Return the [X, Y] coordinate for the center point of the cell that contains the specified text.  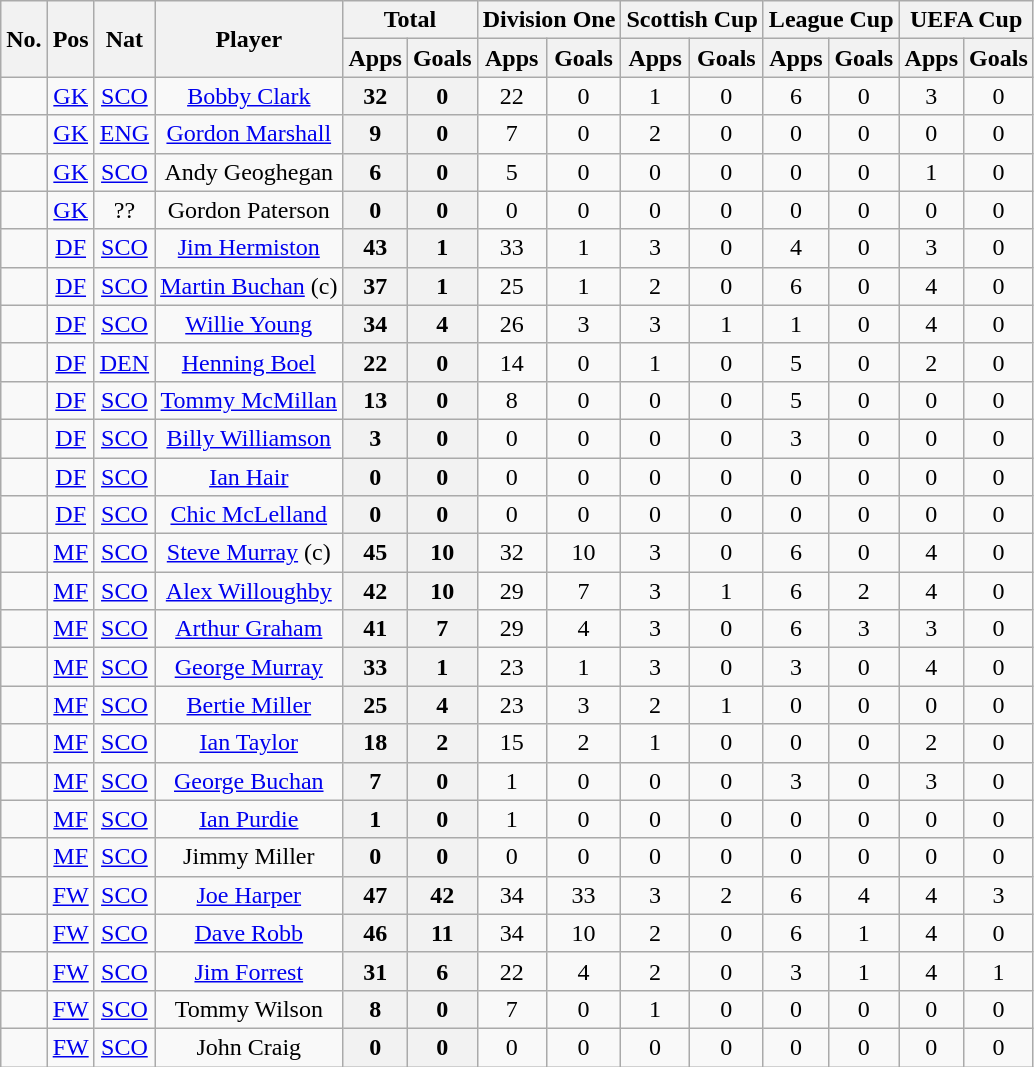
Andy Geoghegan [249, 172]
?? [124, 210]
37 [375, 286]
UEFA Cup [966, 20]
Nat [124, 39]
14 [512, 362]
Steve Murray (c) [249, 553]
Jim Hermiston [249, 248]
46 [375, 933]
Ian Purdie [249, 819]
Billy Williamson [249, 438]
47 [375, 895]
26 [512, 324]
Player [249, 39]
ENG [124, 134]
41 [375, 629]
31 [375, 971]
Chic McLelland [249, 515]
11 [442, 933]
Gordon Marshall [249, 134]
13 [375, 400]
Tommy Wilson [249, 1009]
Gordon Paterson [249, 210]
45 [375, 553]
9 [375, 134]
Henning Boel [249, 362]
Jim Forrest [249, 971]
Alex Willoughby [249, 591]
Pos [70, 39]
18 [375, 743]
League Cup [831, 20]
Bertie Miller [249, 705]
Arthur Graham [249, 629]
No. [24, 39]
Ian Hair [249, 477]
Tommy McMillan [249, 400]
Bobby Clark [249, 96]
15 [512, 743]
Division One [549, 20]
Total [410, 20]
John Craig [249, 1047]
George Buchan [249, 781]
Jimmy Miller [249, 857]
Ian Taylor [249, 743]
Scottish Cup [692, 20]
DEN [124, 362]
Willie Young [249, 324]
Joe Harper [249, 895]
George Murray [249, 667]
Dave Robb [249, 933]
Martin Buchan (c) [249, 286]
43 [375, 248]
